Extract the (x, y) coordinate from the center of the cell holding the provided text.  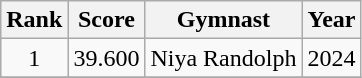
Niya Randolph (224, 58)
2024 (332, 58)
Gymnast (224, 20)
1 (34, 58)
39.600 (106, 58)
Score (106, 20)
Year (332, 20)
Rank (34, 20)
